Pinpoint the cell where the given text exists, returning its (x, y) midpoint coordinate. 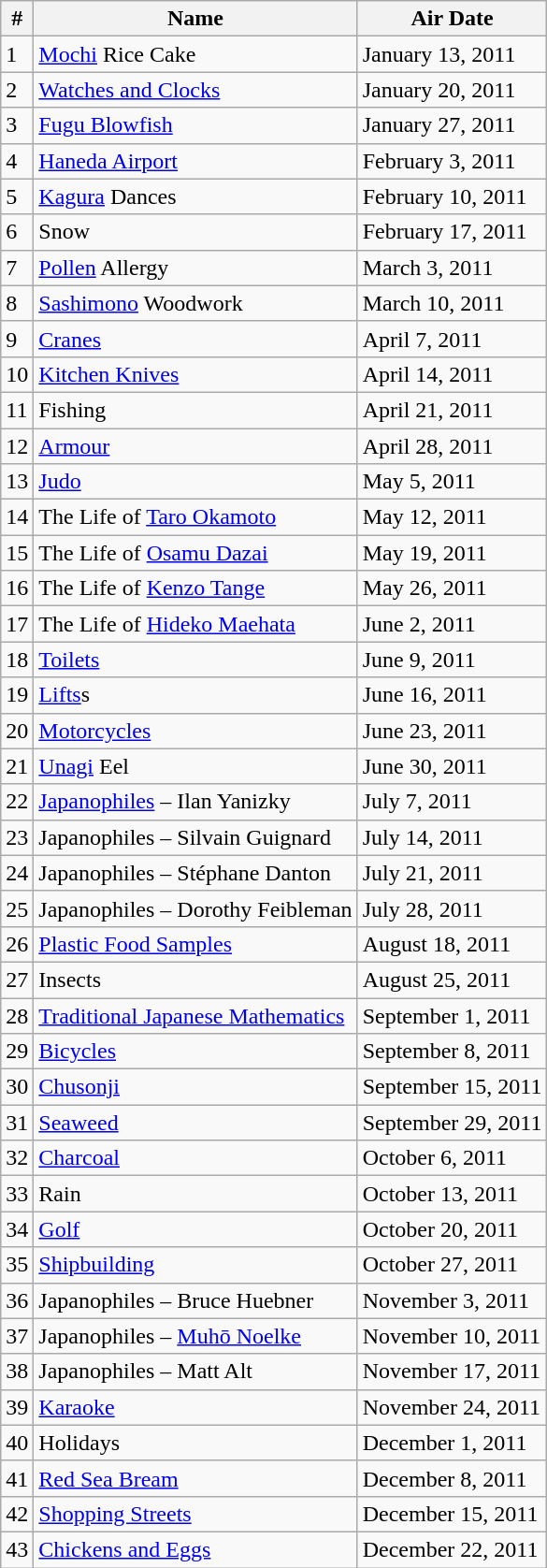
November 10, 2011 (453, 1336)
April 14, 2011 (453, 374)
July 28, 2011 (453, 908)
The Life of Osamu Dazai (195, 553)
Armour (195, 446)
Unagi Eel (195, 766)
Haneda Airport (195, 161)
12 (17, 446)
36 (17, 1300)
Holidays (195, 1443)
October 13, 2011 (453, 1194)
June 30, 2011 (453, 766)
June 9, 2011 (453, 660)
September 29, 2011 (453, 1123)
Fishing (195, 410)
The Life of Taro Okamoto (195, 517)
Toilets (195, 660)
September 1, 2011 (453, 1015)
Red Sea Bream (195, 1478)
# (17, 19)
September 8, 2011 (453, 1052)
40 (17, 1443)
Karaoke (195, 1407)
Judo (195, 482)
Chusonji (195, 1087)
June 2, 2011 (453, 624)
December 1, 2011 (453, 1443)
10 (17, 374)
19 (17, 695)
April 7, 2011 (453, 339)
January 20, 2011 (453, 90)
Fugu Blowfish (195, 125)
Kagura Dances (195, 196)
Japanophiles – Muhō Noelke (195, 1336)
28 (17, 1015)
Japanophiles – Silvain Guignard (195, 837)
Snow (195, 232)
Name (195, 19)
February 17, 2011 (453, 232)
39 (17, 1407)
August 18, 2011 (453, 944)
August 25, 2011 (453, 980)
38 (17, 1372)
33 (17, 1194)
October 20, 2011 (453, 1229)
Air Date (453, 19)
4 (17, 161)
Golf (195, 1229)
Japanophiles – Bruce Huebner (195, 1300)
32 (17, 1158)
Japanophiles – Ilan Yanizky (195, 802)
November 17, 2011 (453, 1372)
7 (17, 268)
December 8, 2011 (453, 1478)
January 27, 2011 (453, 125)
Mochi Rice Cake (195, 54)
Cranes (195, 339)
Bicycles (195, 1052)
Rain (195, 1194)
17 (17, 624)
The Life of Hideko Maehata (195, 624)
Chickens and Eggs (195, 1549)
29 (17, 1052)
December 15, 2011 (453, 1514)
Sashimono Woodwork (195, 303)
8 (17, 303)
April 28, 2011 (453, 446)
Motorcycles (195, 731)
Traditional Japanese Mathematics (195, 1015)
July 21, 2011 (453, 873)
Liftss (195, 695)
13 (17, 482)
35 (17, 1265)
December 22, 2011 (453, 1549)
41 (17, 1478)
July 14, 2011 (453, 837)
Shipbuilding (195, 1265)
March 10, 2011 (453, 303)
Japanophiles – Stéphane Danton (195, 873)
February 3, 2011 (453, 161)
October 27, 2011 (453, 1265)
May 5, 2011 (453, 482)
9 (17, 339)
5 (17, 196)
26 (17, 944)
May 12, 2011 (453, 517)
January 13, 2011 (453, 54)
15 (17, 553)
The Life of Kenzo Tange (195, 588)
June 23, 2011 (453, 731)
3 (17, 125)
1 (17, 54)
Pollen Allergy (195, 268)
June 16, 2011 (453, 695)
11 (17, 410)
November 3, 2011 (453, 1300)
27 (17, 980)
May 26, 2011 (453, 588)
20 (17, 731)
Charcoal (195, 1158)
October 6, 2011 (453, 1158)
Kitchen Knives (195, 374)
6 (17, 232)
Plastic Food Samples (195, 944)
37 (17, 1336)
23 (17, 837)
18 (17, 660)
21 (17, 766)
April 21, 2011 (453, 410)
Insects (195, 980)
42 (17, 1514)
Seaweed (195, 1123)
July 7, 2011 (453, 802)
May 19, 2011 (453, 553)
February 10, 2011 (453, 196)
25 (17, 908)
Shopping Streets (195, 1514)
Japanophiles – Matt Alt (195, 1372)
November 24, 2011 (453, 1407)
16 (17, 588)
Japanophiles – Dorothy Feibleman (195, 908)
43 (17, 1549)
34 (17, 1229)
24 (17, 873)
14 (17, 517)
September 15, 2011 (453, 1087)
22 (17, 802)
30 (17, 1087)
2 (17, 90)
March 3, 2011 (453, 268)
31 (17, 1123)
Watches and Clocks (195, 90)
